Capture the cell that displays the provided text and extract its (x, y) central coordinate. 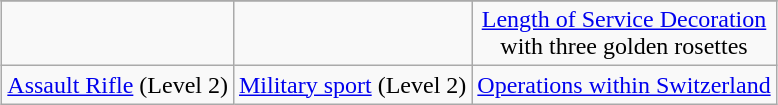
Military sport (Level 2) (352, 85)
Length of Service Decorationwith three golden rosettes (624, 34)
Assault Rifle (Level 2) (118, 85)
Operations within Switzerland (624, 85)
